Scan for the cell matching the given text and deliver its (X, Y) coordinate at center. 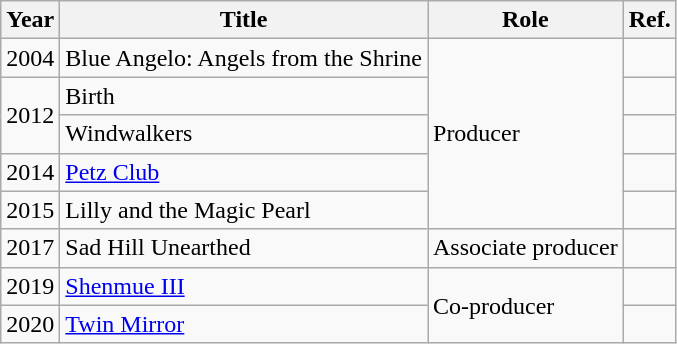
Birth (244, 96)
Petz Club (244, 172)
Windwalkers (244, 134)
2017 (30, 248)
Title (244, 20)
2020 (30, 324)
Blue Angelo: Angels from the Shrine (244, 58)
2019 (30, 286)
Twin Mirror (244, 324)
Associate producer (526, 248)
Year (30, 20)
Ref. (650, 20)
2012 (30, 115)
2004 (30, 58)
Shenmue III (244, 286)
2014 (30, 172)
2015 (30, 210)
Lilly and the Magic Pearl (244, 210)
Role (526, 20)
Producer (526, 134)
Co-producer (526, 305)
Sad Hill Unearthed (244, 248)
